Find where the given text appears and provide that cell's center as [X, Y] coordinate. 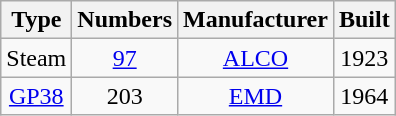
1923 [364, 58]
Built [364, 20]
97 [125, 58]
GP38 [36, 96]
Numbers [125, 20]
Steam [36, 58]
Type [36, 20]
Manufacturer [256, 20]
1964 [364, 96]
EMD [256, 96]
ALCO [256, 58]
203 [125, 96]
